Return the [x, y] coordinate for the center point of the cell that contains the specified text.  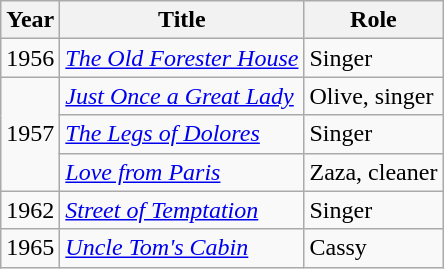
1965 [30, 248]
The Legs of Dolores [182, 134]
Love from Paris [182, 172]
Olive, singer [374, 96]
1957 [30, 134]
Street of Temptation [182, 210]
Year [30, 20]
1962 [30, 210]
Uncle Tom's Cabin [182, 248]
Cassy [374, 248]
The Old Forester House [182, 58]
Role [374, 20]
Zaza, cleaner [374, 172]
Title [182, 20]
1956 [30, 58]
Just Once a Great Lady [182, 96]
